Detect which cell encompasses the target text, then output its [X, Y] center coordinate. 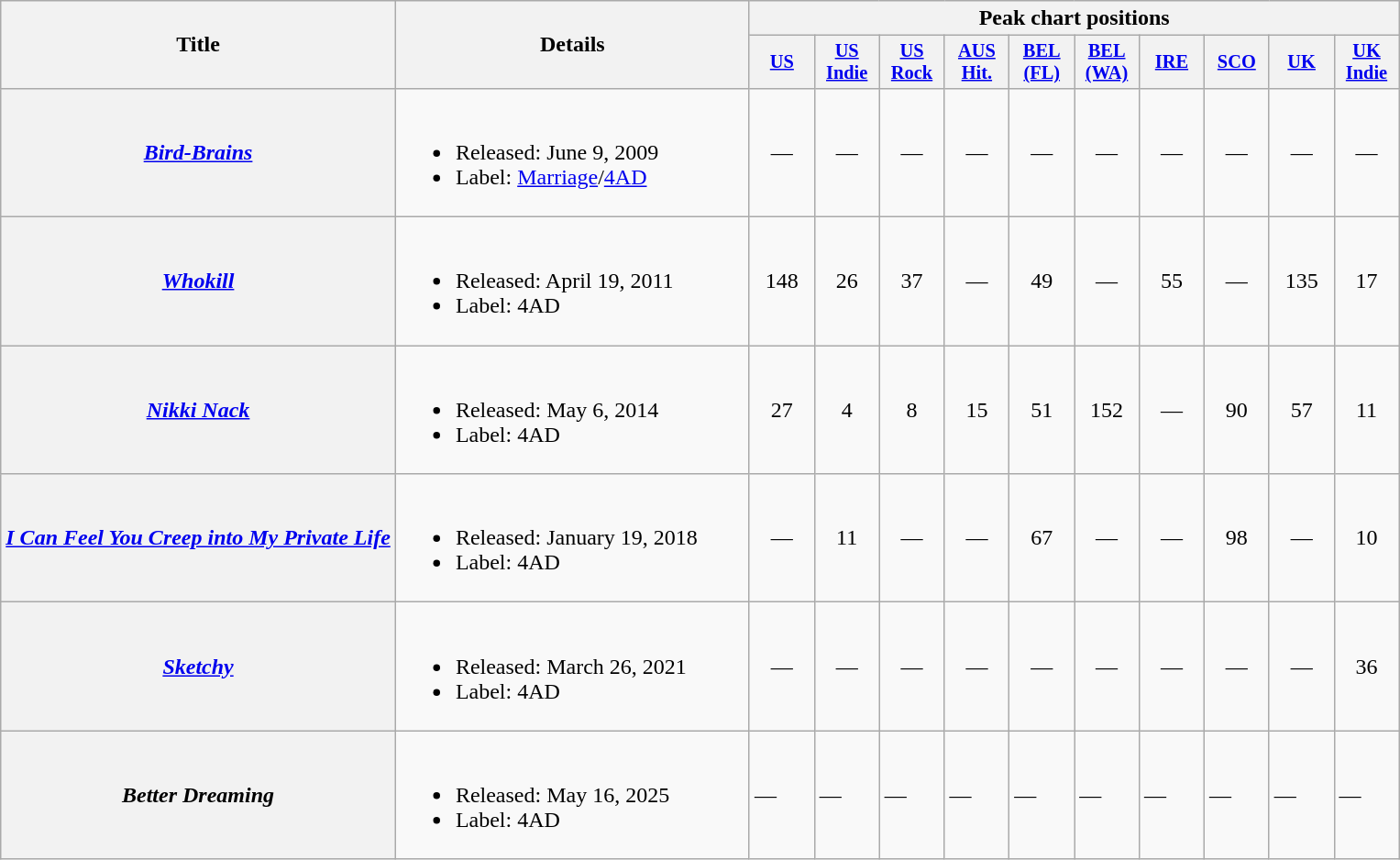
15 [977, 410]
Sketchy [198, 667]
98 [1236, 538]
UKIndie [1366, 62]
17 [1366, 281]
SCO [1236, 62]
49 [1042, 281]
27 [781, 410]
Released: May 16, 2025Label: 4AD [572, 795]
Bird-Brains [198, 152]
57 [1302, 410]
IRE [1172, 62]
152 [1108, 410]
Better Dreaming [198, 795]
51 [1042, 410]
Released: June 9, 2009Label: Marriage/4AD [572, 152]
4 [847, 410]
BEL(FL) [1042, 62]
10 [1366, 538]
Whokill [198, 281]
90 [1236, 410]
Released: April 19, 2011Label: 4AD [572, 281]
USIndie [847, 62]
148 [781, 281]
Released: March 26, 2021Label: 4AD [572, 667]
BEL(WA) [1108, 62]
UK [1302, 62]
37 [911, 281]
Title [198, 45]
AUSHit. [977, 62]
36 [1366, 667]
Details [572, 45]
Released: January 19, 2018Label: 4AD [572, 538]
67 [1042, 538]
55 [1172, 281]
Peak chart positions [1075, 18]
Nikki Nack [198, 410]
USRock [911, 62]
8 [911, 410]
135 [1302, 281]
26 [847, 281]
I Can Feel You Creep into My Private Life [198, 538]
US [781, 62]
Released: May 6, 2014Label: 4AD [572, 410]
